Detect which cell encompasses the target text, then output its [x, y] center coordinate. 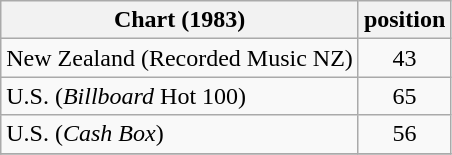
U.S. (Billboard Hot 100) [180, 96]
65 [404, 96]
43 [404, 58]
Chart (1983) [180, 20]
New Zealand (Recorded Music NZ) [180, 58]
U.S. (Cash Box) [180, 134]
56 [404, 134]
position [404, 20]
